Return the [X, Y] coordinate for the center point of the cell that contains the specified text.  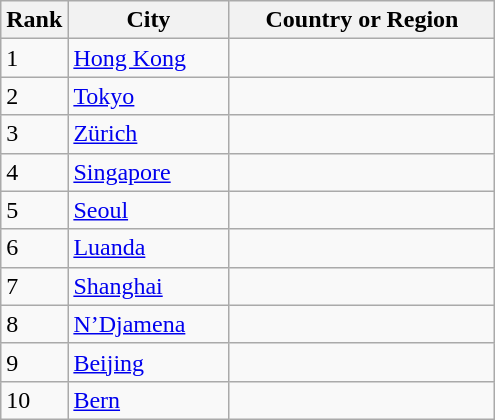
Tokyo [148, 96]
Rank [34, 20]
6 [34, 248]
9 [34, 362]
10 [34, 400]
4 [34, 172]
7 [34, 286]
Luanda [148, 248]
City [148, 20]
N’Djamena [148, 324]
Beijing [148, 362]
Hong Kong [148, 58]
1 [34, 58]
Shanghai [148, 286]
8 [34, 324]
Bern [148, 400]
Singapore [148, 172]
5 [34, 210]
3 [34, 134]
2 [34, 96]
Country or Region [362, 20]
Seoul [148, 210]
Zürich [148, 134]
